Extract the [X, Y] coordinate from the center of the cell holding the provided text.  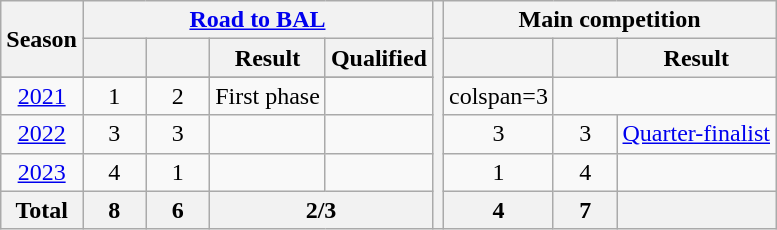
Qualified [378, 58]
8 [114, 210]
2/3 [322, 210]
Quarter-finalist [696, 134]
6 [178, 210]
2022 [42, 134]
Total [42, 210]
colspan=3 [499, 96]
Road to BAL [257, 20]
Main competition [610, 20]
First phase [268, 96]
2 [178, 96]
2023 [42, 172]
Season [42, 39]
7 [585, 210]
2021 [42, 96]
